Locate the cell with the specified text and output its (x, y) center coordinate. 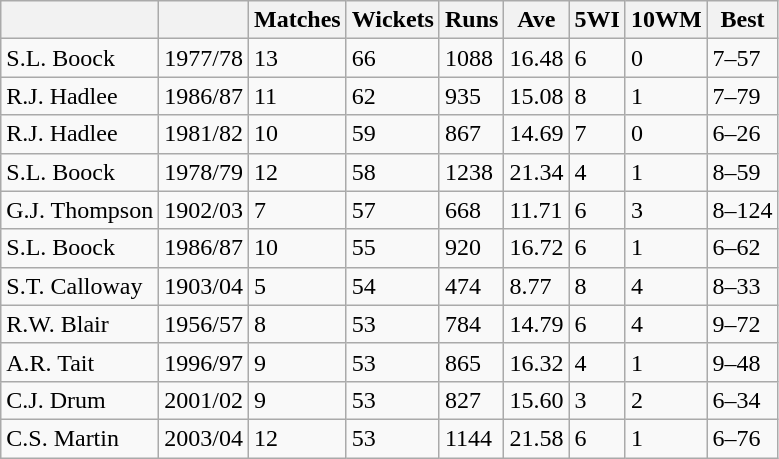
55 (392, 248)
58 (392, 172)
668 (471, 210)
1996/97 (204, 362)
21.58 (536, 438)
1238 (471, 172)
784 (471, 324)
2001/02 (204, 400)
Matches (297, 20)
Ave (536, 20)
920 (471, 248)
474 (471, 286)
935 (471, 96)
Runs (471, 20)
1902/03 (204, 210)
Best (742, 20)
827 (471, 400)
7–79 (742, 96)
R.W. Blair (80, 324)
865 (471, 362)
16.72 (536, 248)
6–34 (742, 400)
1981/82 (204, 134)
59 (392, 134)
1956/57 (204, 324)
8–59 (742, 172)
8.77 (536, 286)
5WI (597, 20)
1977/78 (204, 58)
11 (297, 96)
16.32 (536, 362)
C.J. Drum (80, 400)
1144 (471, 438)
15.60 (536, 400)
15.08 (536, 96)
66 (392, 58)
54 (392, 286)
10WM (666, 20)
16.48 (536, 58)
8–124 (742, 210)
14.69 (536, 134)
9–48 (742, 362)
1903/04 (204, 286)
13 (297, 58)
2003/04 (204, 438)
1978/79 (204, 172)
S.T. Calloway (80, 286)
867 (471, 134)
Wickets (392, 20)
C.S. Martin (80, 438)
14.79 (536, 324)
7–57 (742, 58)
5 (297, 286)
G.J. Thompson (80, 210)
6–26 (742, 134)
A.R. Tait (80, 362)
11.71 (536, 210)
62 (392, 96)
6–62 (742, 248)
1088 (471, 58)
2 (666, 400)
9–72 (742, 324)
21.34 (536, 172)
8–33 (742, 286)
6–76 (742, 438)
57 (392, 210)
